Locate the cell with the specified text and output its (X, Y) center coordinate. 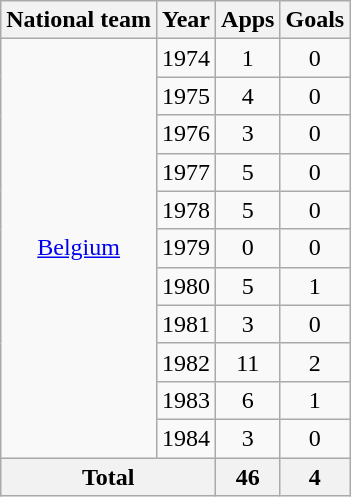
2 (315, 362)
1982 (186, 362)
Goals (315, 20)
Belgium (79, 248)
1980 (186, 286)
6 (248, 400)
1984 (186, 438)
1977 (186, 172)
1974 (186, 58)
Apps (248, 20)
11 (248, 362)
Year (186, 20)
1976 (186, 134)
1978 (186, 210)
1975 (186, 96)
1983 (186, 400)
National team (79, 20)
1981 (186, 324)
Total (108, 477)
1979 (186, 248)
46 (248, 477)
